Detect which cell encompasses the target text, then output its [X, Y] center coordinate. 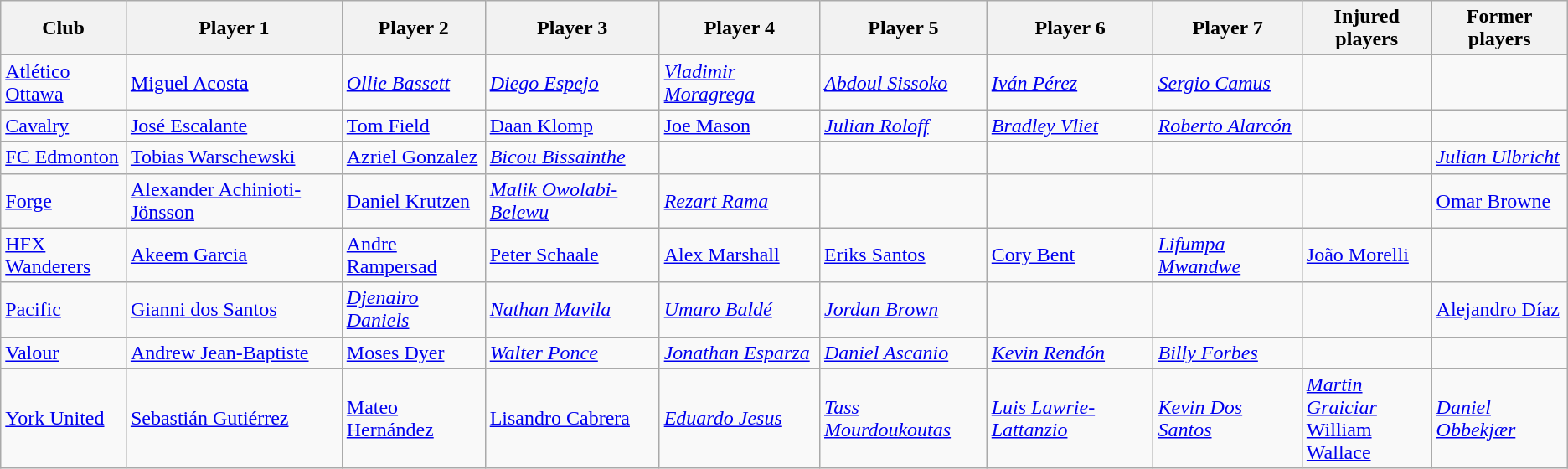
Alex Marshall [739, 255]
Daniel Ascanio [903, 353]
Mateo Hernández [414, 419]
Andre Rampersad [414, 255]
Rezart Rama [739, 201]
Nathan Mavila [572, 310]
Malik Owolabi-Belewu [572, 201]
Player 7 [1228, 28]
Player 2 [414, 28]
José Escalante [234, 126]
Djenairo Daniels [414, 310]
Club [64, 28]
Bicou Bissainthe [572, 157]
Lisandro Cabrera [572, 419]
Abdoul Sissoko [903, 82]
Lifumpa Mwandwe [1228, 255]
Player 1 [234, 28]
Joe Mason [739, 126]
Gianni dos Santos [234, 310]
Former players [1499, 28]
Injured players [1367, 28]
Billy Forbes [1228, 353]
Kevin Dos Santos [1228, 419]
Julian Roloff [903, 126]
Bradley Vliet [1070, 126]
Tom Field [414, 126]
Player 6 [1070, 28]
Vladimir Moragrega [739, 82]
Alexander Achinioti-Jönsson [234, 201]
João Morelli [1367, 255]
Tobias Warschewski [234, 157]
Eduardo Jesus [739, 419]
York United [64, 419]
Sebastián Gutiérrez [234, 419]
Player 4 [739, 28]
Roberto Alarcón [1228, 126]
Atlético Ottawa [64, 82]
Daniel Krutzen [414, 201]
Kevin Rendón [1070, 353]
Luis Lawrie-Lattanzio [1070, 419]
Martin Graiciar William Wallace [1367, 419]
Omar Browne [1499, 201]
Diego Espejo [572, 82]
Ollie Bassett [414, 82]
Tass Mourdoukoutas [903, 419]
Forge [64, 201]
Akeem Garcia [234, 255]
Pacific [64, 310]
Valour [64, 353]
Julian Ulbricht [1499, 157]
Iván Pérez [1070, 82]
Eriks Santos [903, 255]
Walter Ponce [572, 353]
FC Edmonton [64, 157]
HFX Wanderers [64, 255]
Miguel Acosta [234, 82]
Daniel Obbekjær [1499, 419]
Cavalry [64, 126]
Sergio Camus [1228, 82]
Azriel Gonzalez [414, 157]
Player 5 [903, 28]
Umaro Baldé [739, 310]
Cory Bent [1070, 255]
Daan Klomp [572, 126]
Player 3 [572, 28]
Jordan Brown [903, 310]
Alejandro Díaz [1499, 310]
Peter Schaale [572, 255]
Jonathan Esparza [739, 353]
Andrew Jean-Baptiste [234, 353]
Moses Dyer [414, 353]
